Locate the cell with the specified text and output its (X, Y) center coordinate. 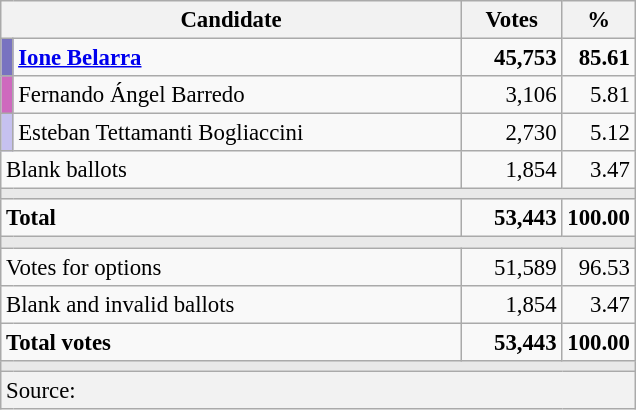
5.12 (598, 133)
Fernando Ángel Barredo (237, 95)
Ione Belarra (237, 58)
Source: (318, 390)
5.81 (598, 95)
Votes for options (232, 267)
Votes (512, 20)
2,730 (512, 133)
Blank ballots (232, 170)
Candidate (232, 20)
Blank and invalid ballots (232, 304)
Total (232, 219)
Total votes (232, 342)
% (598, 20)
3,106 (512, 95)
Esteban Tettamanti Bogliaccini (237, 133)
85.61 (598, 58)
51,589 (512, 267)
96.53 (598, 267)
45,753 (512, 58)
